Scan for the cell matching the given text and deliver its (x, y) coordinate at center. 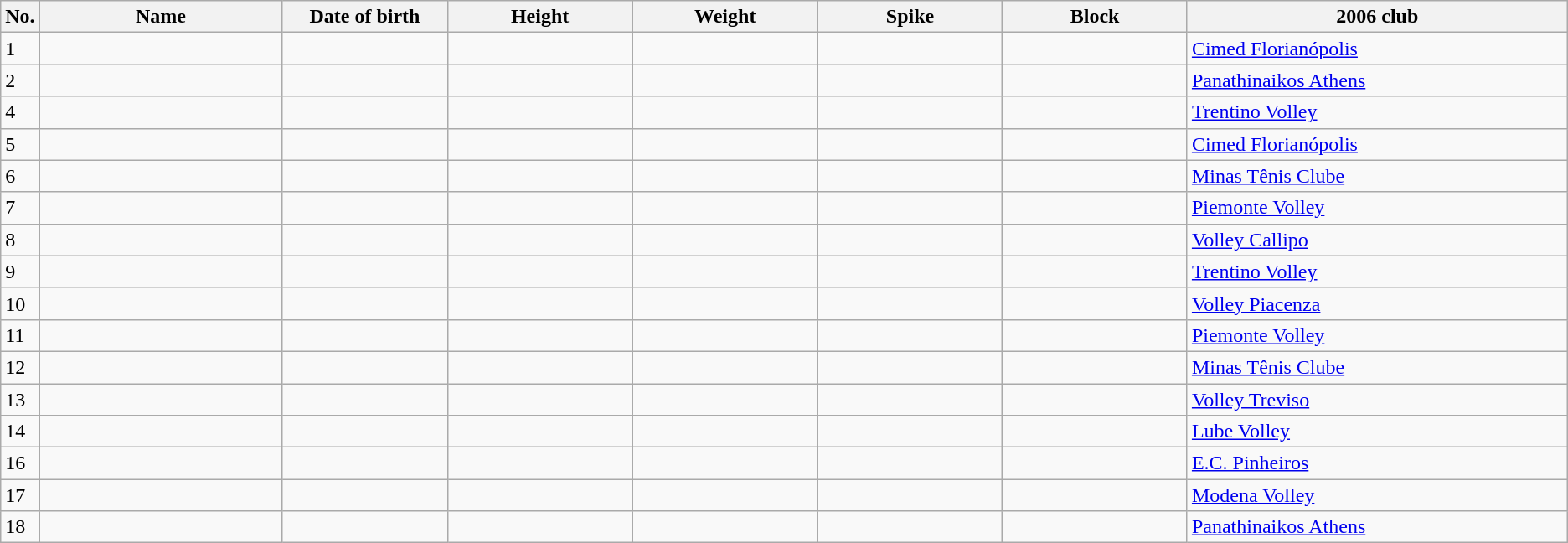
18 (20, 527)
Volley Callipo (1377, 240)
Height (539, 17)
14 (20, 432)
13 (20, 400)
1 (20, 49)
Volley Piacenza (1377, 303)
No. (20, 17)
12 (20, 367)
6 (20, 176)
2006 club (1377, 17)
Date of birth (365, 17)
16 (20, 463)
E.C. Pinheiros (1377, 463)
Name (161, 17)
4 (20, 112)
2 (20, 80)
5 (20, 144)
Lube Volley (1377, 432)
Volley Treviso (1377, 400)
Block (1096, 17)
Weight (725, 17)
8 (20, 240)
9 (20, 271)
17 (20, 495)
10 (20, 303)
11 (20, 335)
Spike (910, 17)
7 (20, 208)
Modena Volley (1377, 495)
